Pinpoint the cell where the given text exists, returning its [x, y] midpoint coordinate. 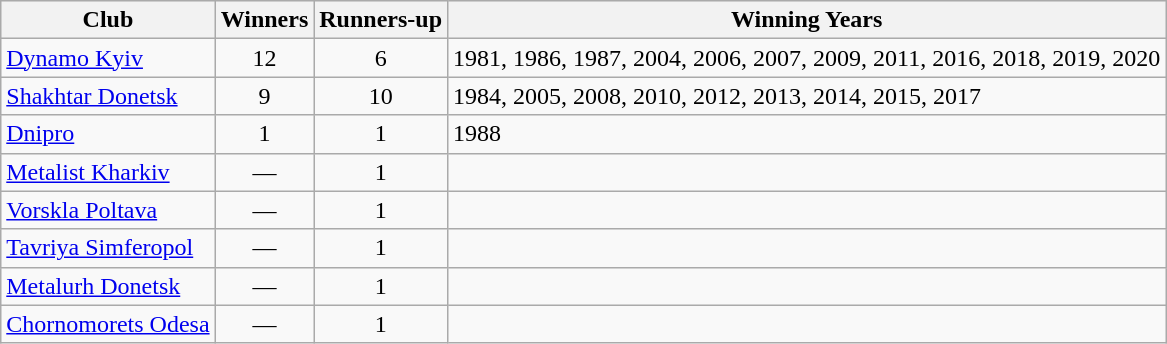
Winning Years [807, 20]
Metalist Kharkiv [108, 172]
10 [381, 96]
Dynamo Kyiv [108, 58]
Metalurh Donetsk [108, 286]
1988 [807, 134]
6 [381, 58]
Shakhtar Donetsk [108, 96]
1984, 2005, 2008, 2010, 2012, 2013, 2014, 2015, 2017 [807, 96]
9 [264, 96]
Club [108, 20]
Winners [264, 20]
Runners-up [381, 20]
Dnipro [108, 134]
12 [264, 58]
Chornomorets Odesa [108, 324]
Tavriya Simferopol [108, 248]
1981, 1986, 1987, 2004, 2006, 2007, 2009, 2011, 2016, 2018, 2019, 2020 [807, 58]
Vorskla Poltava [108, 210]
